Return the (X, Y) coordinate for the center point of the cell that contains the specified text.  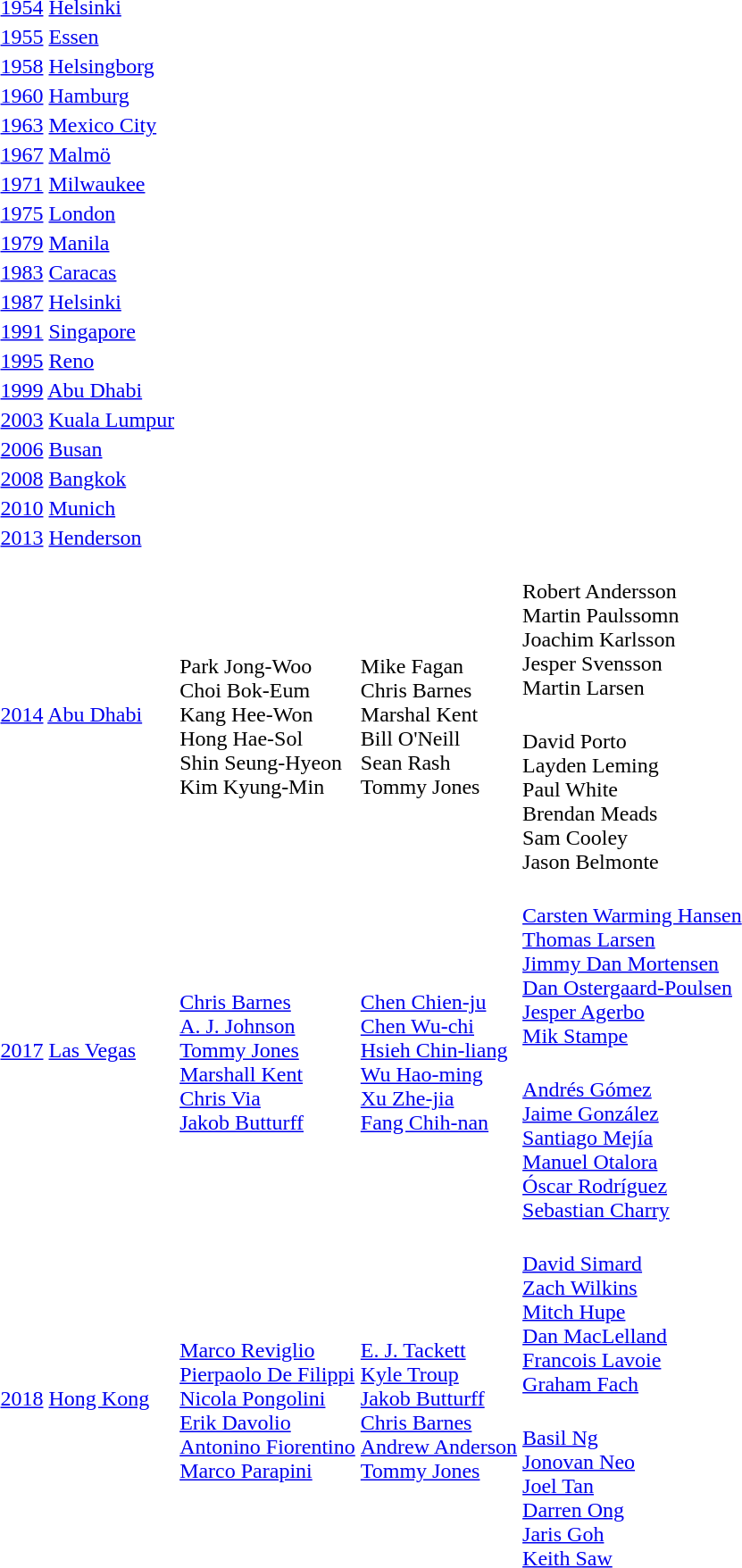
Chris BarnesA. J. JohnsonTommy JonesMarshall KentChris ViaJakob Butturff (268, 1050)
Park Jong-WooChoi Bok-EumKang Hee-WonHong Hae-SolShin Seung-HyeonKim Kyung-Min (268, 714)
Chen Chien-juChen Wu-chiHsieh Chin-liangWu Hao-mingXu Zhe-jiaFang Chih-nan (438, 1050)
Mike FaganChris BarnesMarshal KentBill O'NeillSean RashTommy Jones (438, 714)
